For the text-containing cell, return its midpoint in (X, Y) coordinate format. 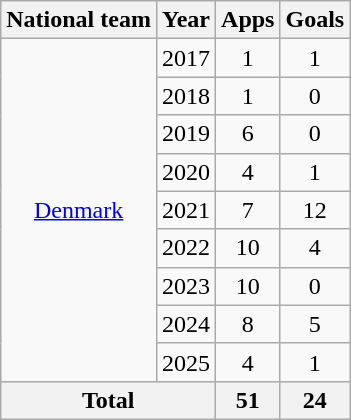
Total (108, 400)
8 (248, 324)
Apps (248, 20)
24 (315, 400)
Year (186, 20)
2021 (186, 210)
2017 (186, 58)
National team (79, 20)
51 (248, 400)
2019 (186, 134)
Goals (315, 20)
5 (315, 324)
2024 (186, 324)
2018 (186, 96)
Denmark (79, 210)
2022 (186, 248)
2023 (186, 286)
2025 (186, 362)
6 (248, 134)
2020 (186, 172)
12 (315, 210)
7 (248, 210)
